Return (x, y) of the center of cell containing provided text 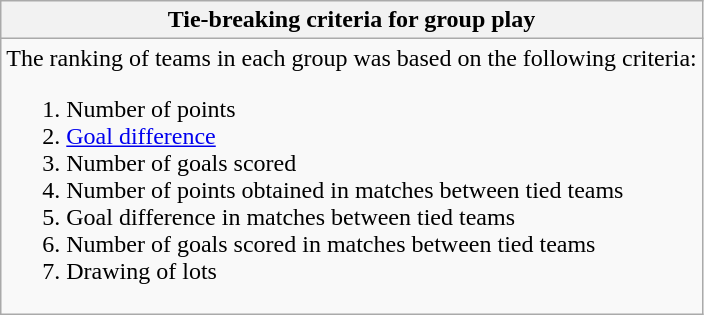
Tie-breaking criteria for group play (352, 20)
